For the text-containing cell, return its midpoint in [x, y] coordinate format. 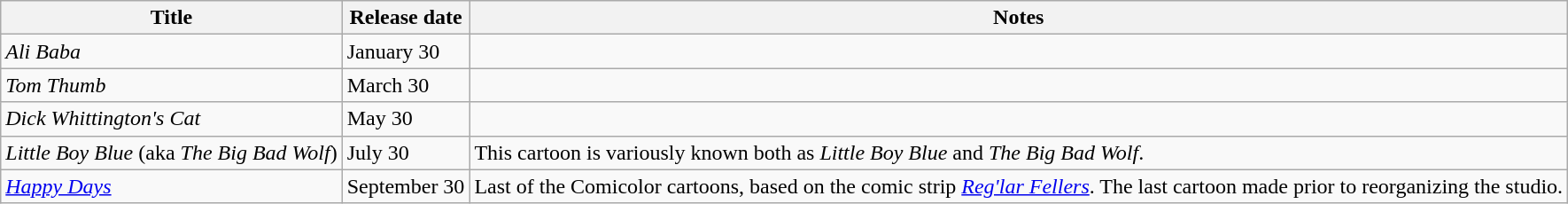
Release date [406, 18]
Notes [1019, 18]
Little Boy Blue (aka The Big Bad Wolf) [172, 153]
July 30 [406, 153]
Last of the Comicolor cartoons, based on the comic strip Reg'lar Fellers. The last cartoon made prior to reorganizing the studio. [1019, 186]
This cartoon is variously known both as Little Boy Blue and The Big Bad Wolf. [1019, 153]
Title [172, 18]
March 30 [406, 85]
Dick Whittington's Cat [172, 119]
Tom Thumb [172, 85]
Happy Days [172, 186]
May 30 [406, 119]
September 30 [406, 186]
Ali Baba [172, 51]
January 30 [406, 51]
